Determine the (x, y) coordinate at the center of the cell enclosing the given text.  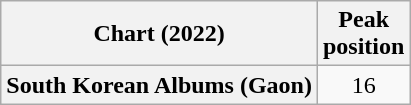
South Korean Albums (Gaon) (160, 85)
16 (363, 85)
Chart (2022) (160, 34)
Peakposition (363, 34)
